Locate the cell with the specified text and output its (x, y) center coordinate. 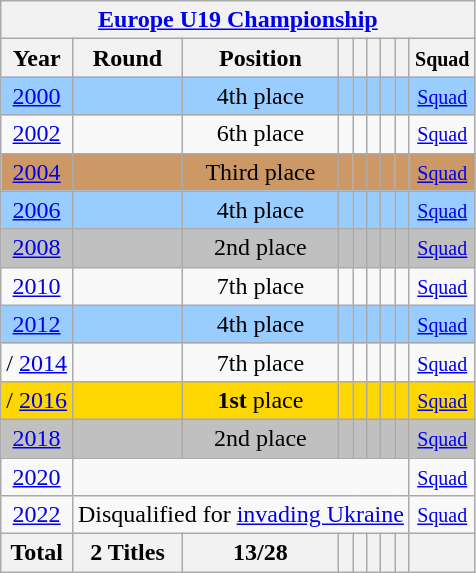
1st place (261, 400)
2022 (37, 515)
Round (127, 58)
Total (37, 553)
2010 (37, 286)
Position (261, 58)
2012 (37, 324)
Disqualified for invading Ukraine (240, 515)
Third place (261, 172)
2018 (37, 438)
2006 (37, 210)
2002 (37, 134)
Europe U19 Championship (238, 20)
13/28 (261, 553)
2004 (37, 172)
6th place (261, 134)
2008 (37, 248)
Year (37, 58)
/ 2016 (37, 400)
/ 2014 (37, 362)
2000 (37, 96)
2 Titles (127, 553)
2020 (37, 477)
